From the cell containing the given text, extract its center point as (X, Y) coordinate. 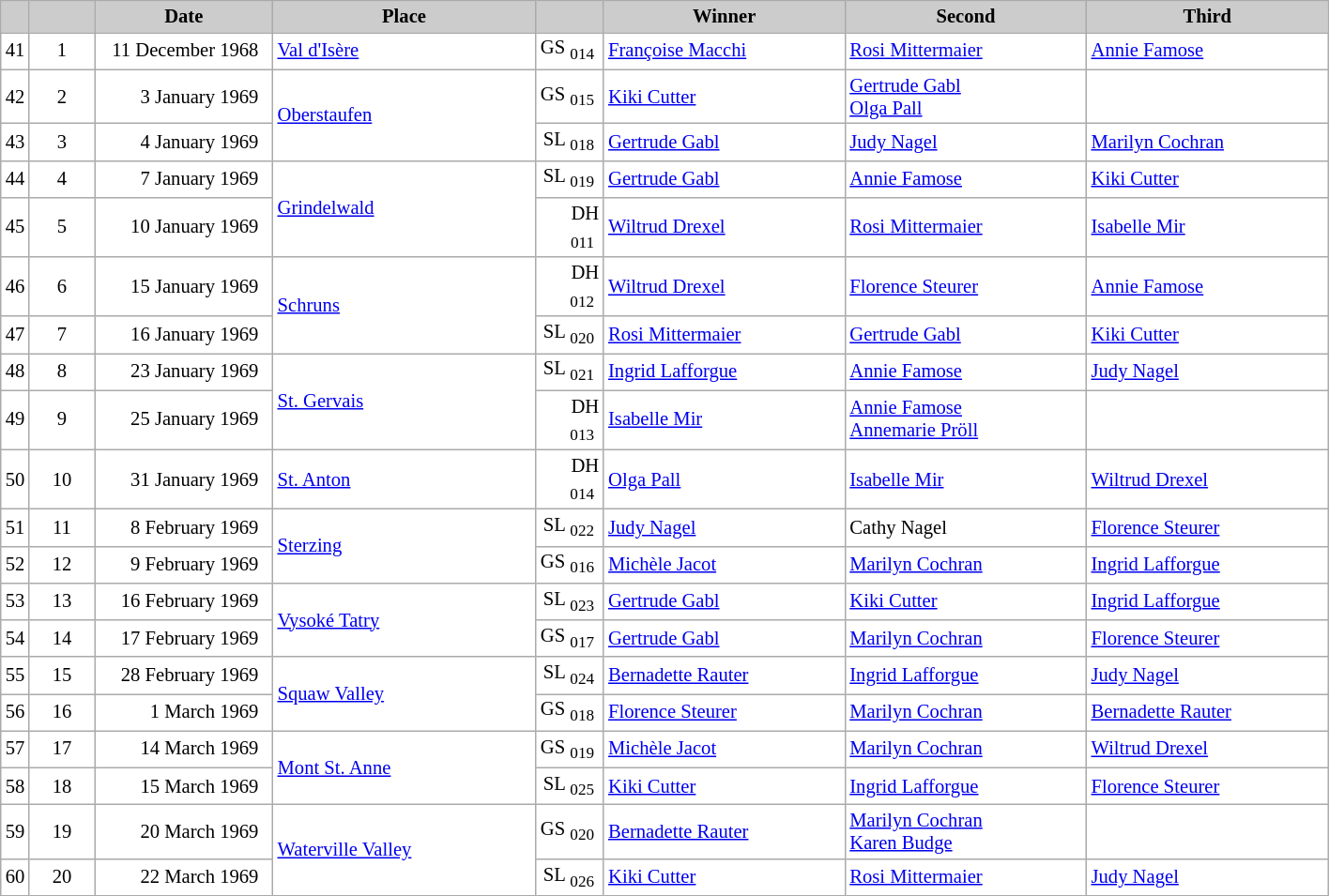
DH 011 (569, 227)
Gertrude Gabl Olga Pall (965, 97)
St. Anton (405, 478)
13 (62, 600)
Schruns (405, 306)
Date (184, 16)
SL 023 (569, 600)
Annie Famose Annemarie Pröll (965, 420)
15 (62, 676)
GS 016 (569, 565)
Second (965, 16)
Françoise Macchi (725, 51)
15 January 1969 (184, 287)
59 (15, 831)
Cathy Nagel (965, 527)
10 January 1969 (184, 227)
Val d'Isère (405, 51)
SL 021 (569, 372)
43 (15, 141)
GS 014 (569, 51)
GS 015 (569, 97)
50 (15, 478)
2 (62, 97)
46 (15, 287)
Waterville Valley (405, 850)
Oberstaufen (405, 114)
48 (15, 372)
25 January 1969 (184, 420)
55 (15, 676)
20 (62, 876)
5 (62, 227)
41 (15, 51)
Place (405, 16)
DH 014 (569, 478)
GS 019 (569, 749)
17 (62, 749)
57 (15, 749)
53 (15, 600)
3 (62, 141)
Grindelwald (405, 208)
12 (62, 565)
49 (15, 420)
Third (1207, 16)
11 (62, 527)
Squaw Valley (405, 694)
9 February 1969 (184, 565)
16 (62, 711)
Marilyn Cochran Karen Budge (965, 831)
SL 018 (569, 141)
15 March 1969 (184, 786)
9 (62, 420)
GS 018 (569, 711)
58 (15, 786)
DH 013 (569, 420)
3 January 1969 (184, 97)
SL 022 (569, 527)
17 February 1969 (184, 638)
Mont St. Anne (405, 767)
20 March 1969 (184, 831)
11 December 1968 (184, 51)
60 (15, 876)
22 March 1969 (184, 876)
Vysoké Tatry (405, 619)
8 February 1969 (184, 527)
DH 012 (569, 287)
SL 025 (569, 786)
SL 026 (569, 876)
28 February 1969 (184, 676)
16 February 1969 (184, 600)
31 January 1969 (184, 478)
Sterzing (405, 546)
4 (62, 178)
52 (15, 565)
1 (62, 51)
SL 019 (569, 178)
Olga Pall (725, 478)
14 (62, 638)
56 (15, 711)
19 (62, 831)
7 January 1969 (184, 178)
7 (62, 334)
GS 020 (569, 831)
1 March 1969 (184, 711)
4 January 1969 (184, 141)
42 (15, 97)
Winner (725, 16)
51 (15, 527)
54 (15, 638)
44 (15, 178)
10 (62, 478)
GS 017 (569, 638)
8 (62, 372)
St. Gervais (405, 402)
18 (62, 786)
16 January 1969 (184, 334)
6 (62, 287)
SL 020 (569, 334)
45 (15, 227)
23 January 1969 (184, 372)
47 (15, 334)
SL 024 (569, 676)
14 March 1969 (184, 749)
